Search for the cell housing the specified text and yield its [x, y] center coordinate. 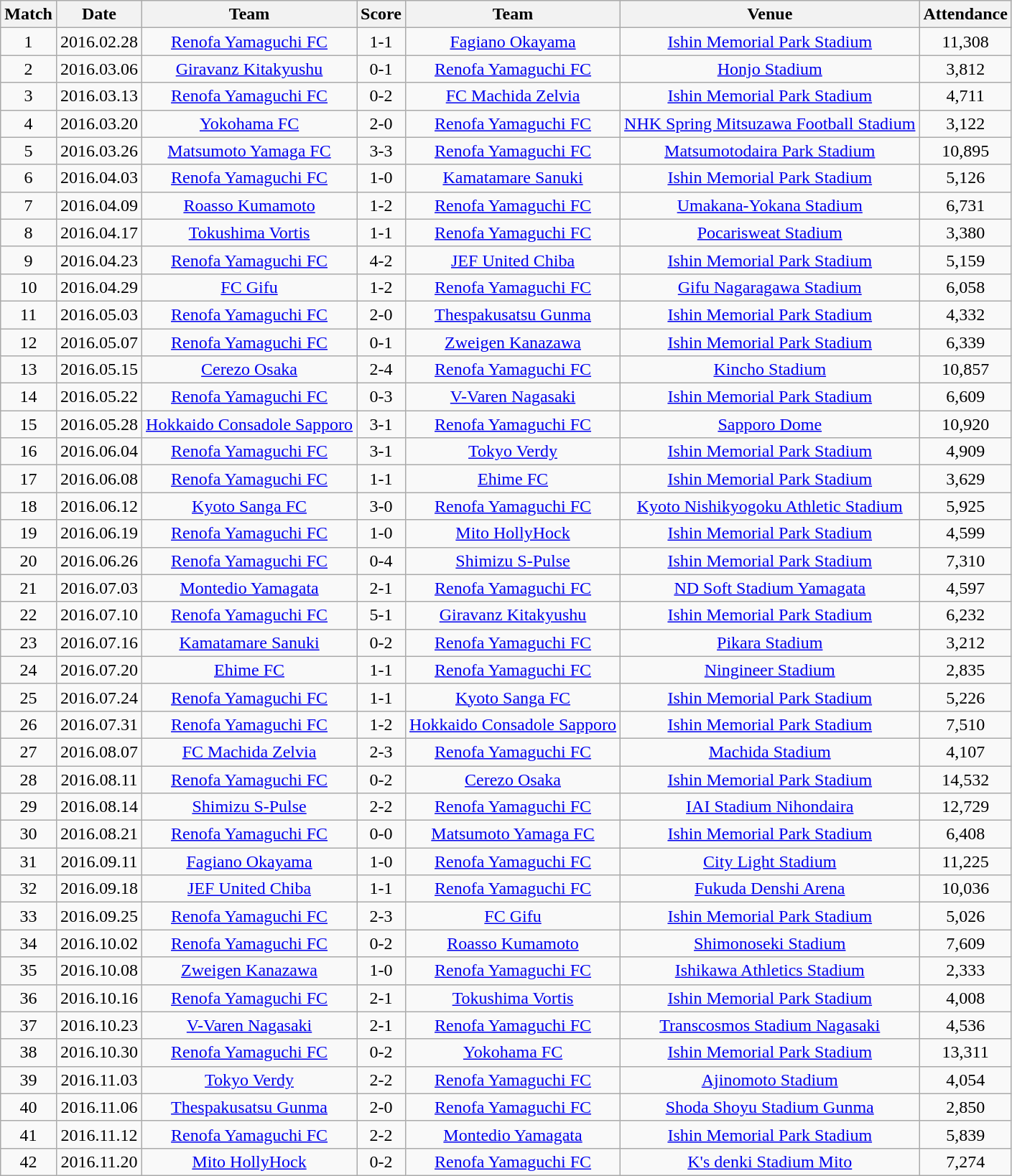
Shimonoseki Stadium [770, 943]
2016.07.24 [99, 697]
2016.08.21 [99, 834]
4,107 [965, 752]
Pocarisweat Stadium [770, 233]
2016.06.26 [99, 561]
7,609 [965, 943]
Kincho Stadium [770, 370]
IAI Stadium Nihondaira [770, 807]
28 [29, 779]
12 [29, 342]
18 [29, 506]
Score [381, 14]
10 [29, 287]
10,895 [965, 151]
14,532 [965, 779]
32 [29, 889]
2,850 [965, 1107]
10,036 [965, 889]
6,232 [965, 615]
6,731 [965, 205]
26 [29, 724]
Sapporo Dome [770, 424]
10,857 [965, 370]
Date [99, 14]
4,054 [965, 1080]
4-2 [381, 260]
2016.06.19 [99, 533]
35 [29, 971]
Matsumotodaira Park Stadium [770, 151]
7 [29, 205]
27 [29, 752]
Machida Stadium [770, 752]
0-3 [381, 397]
5 [29, 151]
33 [29, 916]
10,920 [965, 424]
11 [29, 314]
Kyoto Nishikyogoku Athletic Stadium [770, 506]
Fukuda Denshi Arena [770, 889]
Ishikawa Athletics Stadium [770, 971]
0-0 [381, 834]
0-4 [381, 561]
4,332 [965, 314]
2,333 [965, 971]
13 [29, 370]
8 [29, 233]
Match [29, 14]
11,225 [965, 862]
16 [29, 452]
42 [29, 1162]
38 [29, 1053]
3,122 [965, 123]
NHK Spring Mitsuzawa Football Stadium [770, 123]
City Light Stadium [770, 862]
41 [29, 1134]
2016.09.11 [99, 862]
2016.10.30 [99, 1053]
22 [29, 615]
Honjo Stadium [770, 69]
2016.11.03 [99, 1080]
2016.11.12 [99, 1134]
2016.07.03 [99, 588]
23 [29, 643]
20 [29, 561]
6,058 [965, 287]
5,126 [965, 178]
2016.09.25 [99, 916]
2016.07.31 [99, 724]
Attendance [965, 14]
29 [29, 807]
5-1 [381, 615]
5,226 [965, 697]
4,711 [965, 96]
Umakana-Yokana Stadium [770, 205]
2016.08.11 [99, 779]
14 [29, 397]
2016.02.28 [99, 42]
Shoda Shoyu Stadium Gunma [770, 1107]
2016.10.23 [99, 1025]
4,599 [965, 533]
40 [29, 1107]
6,408 [965, 834]
2016.10.02 [99, 943]
5,026 [965, 916]
15 [29, 424]
3-3 [381, 151]
1 [29, 42]
2016.10.16 [99, 998]
4 [29, 123]
24 [29, 670]
5,159 [965, 260]
17 [29, 479]
4,536 [965, 1025]
2016.05.15 [99, 370]
7,510 [965, 724]
2016.08.07 [99, 752]
2,835 [965, 670]
21 [29, 588]
2016.03.20 [99, 123]
13,311 [965, 1053]
2016.08.14 [99, 807]
Ajinomoto Stadium [770, 1080]
2016.03.13 [99, 96]
2 [29, 69]
2016.04.09 [99, 205]
2016.03.26 [99, 151]
2016.04.17 [99, 233]
2016.04.29 [99, 287]
Transcosmos Stadium Nagasaki [770, 1025]
6,609 [965, 397]
7,310 [965, 561]
2016.05.03 [99, 314]
ND Soft Stadium Yamagata [770, 588]
3,812 [965, 69]
2016.07.20 [99, 670]
2016.03.06 [99, 69]
3-0 [381, 506]
37 [29, 1025]
6,339 [965, 342]
5,839 [965, 1134]
30 [29, 834]
2016.07.16 [99, 643]
2016.11.20 [99, 1162]
2016.04.23 [99, 260]
4,008 [965, 998]
31 [29, 862]
Venue [770, 14]
25 [29, 697]
2016.07.10 [99, 615]
2016.05.07 [99, 342]
2016.11.06 [99, 1107]
3,212 [965, 643]
3,629 [965, 479]
39 [29, 1080]
2016.09.18 [99, 889]
2016.05.22 [99, 397]
3,380 [965, 233]
2016.06.04 [99, 452]
2016.05.28 [99, 424]
2-4 [381, 370]
36 [29, 998]
12,729 [965, 807]
4,597 [965, 588]
2016.04.03 [99, 178]
4,909 [965, 452]
7,274 [965, 1162]
2016.06.12 [99, 506]
5,925 [965, 506]
2016.06.08 [99, 479]
Pikara Stadium [770, 643]
K's denki Stadium Mito [770, 1162]
19 [29, 533]
34 [29, 943]
9 [29, 260]
Ningineer Stadium [770, 670]
3 [29, 96]
2016.10.08 [99, 971]
11,308 [965, 42]
Gifu Nagaragawa Stadium [770, 287]
6 [29, 178]
